Provide the (x, y) coordinate of the cell's center where the given text is located.  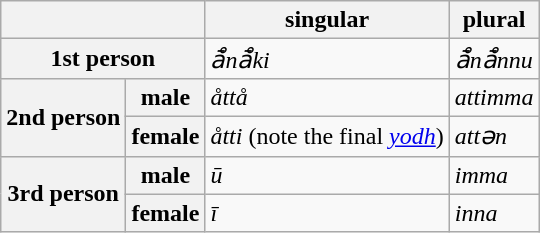
åttå (327, 97)
ā̊nā̊ki (327, 59)
ā̊nā̊nnu (494, 59)
1st person (103, 59)
attimma (494, 97)
ī (327, 213)
inna (494, 213)
2nd person (64, 117)
åtti (note the final yodh) (327, 136)
imma (494, 175)
plural (494, 20)
singular (327, 20)
ū (327, 175)
3rd person (64, 194)
attən (494, 136)
